Scan for the cell matching the given text and deliver its [x, y] coordinate at center. 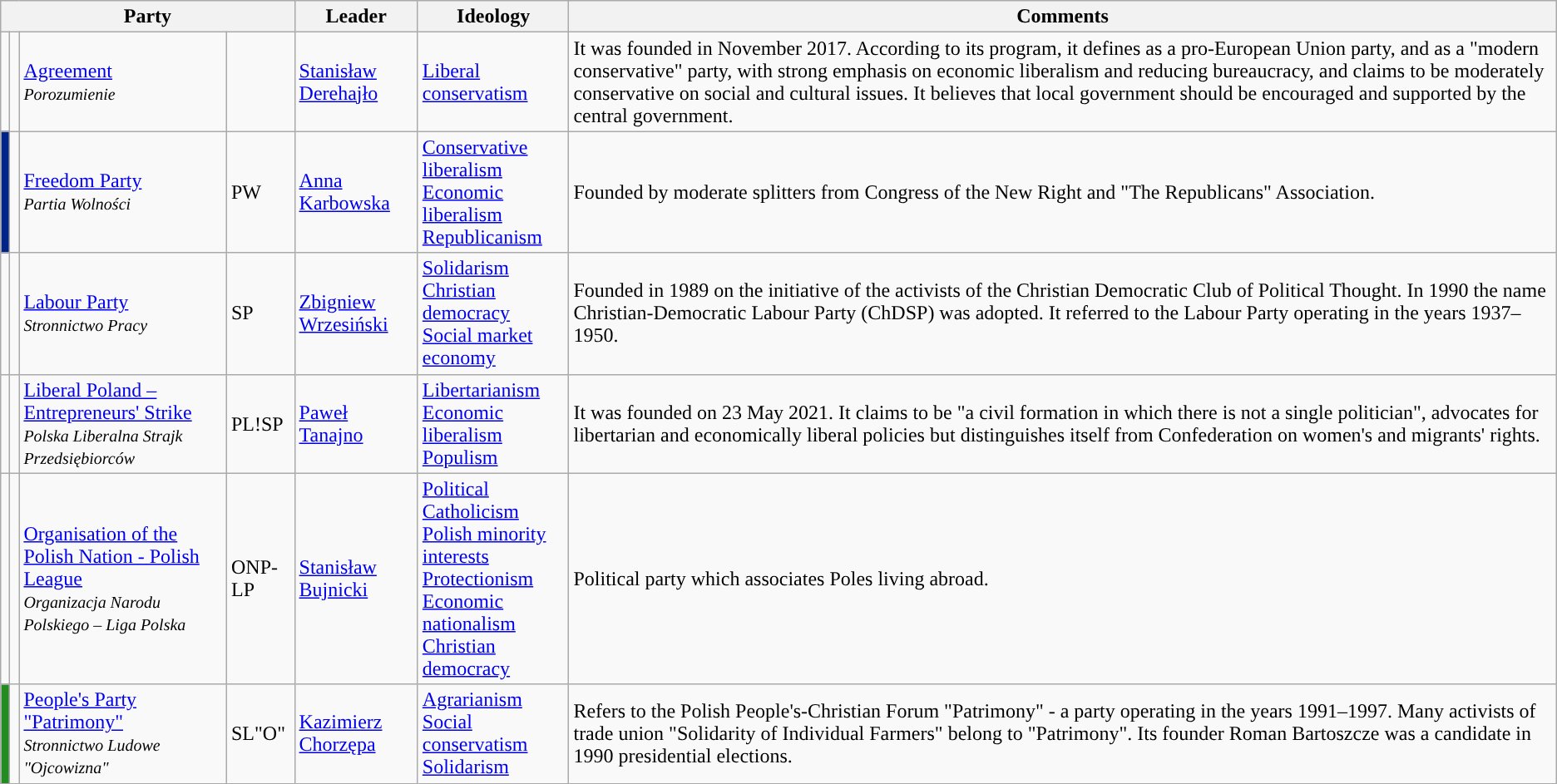
Organisation of the Polish Nation - Polish LeagueOrganizacja Narodu Polskiego – Liga Polska [123, 579]
Founded by moderate splitters from Congress of the New Right and "The Republicans" Association. [1063, 192]
Liberal conservatism [493, 81]
Stanisław Derehajło [356, 81]
Conservative liberalismEconomic liberalismRepublicanism [493, 192]
People's Party "Patrimony"Stronnictwo Ludowe "Ojcowizna" [123, 733]
Leader [356, 17]
Paweł Tanajno [356, 424]
SP [260, 313]
Kazimierz Chorzępa [356, 733]
SolidarismChristian democracySocial market economy [493, 313]
PW [260, 192]
Political party which associates Poles living abroad. [1063, 579]
Political CatholicismPolish minority interestsProtectionismEconomic nationalismChristian democracy [493, 579]
SL"O" [260, 733]
LibertarianismEconomic liberalismPopulism [493, 424]
Party [148, 17]
Comments [1063, 17]
Freedom PartyPartia Wolności [123, 192]
Ideology [493, 17]
AgreementPorozumienie [123, 81]
Zbigniew Wrzesiński [356, 313]
PL!SP [260, 424]
ONP-LP [260, 579]
Anna Karbowska [356, 192]
Labour PartyStronnictwo Pracy [123, 313]
Stanisław Bujnicki [356, 579]
Liberal Poland – Entrepreneurs' StrikePolska Liberalna Strajk Przedsiębiorców [123, 424]
AgrarianismSocial conservatismSolidarism [493, 733]
